Provide the [x, y] coordinate of the cell's center where the given text is located.  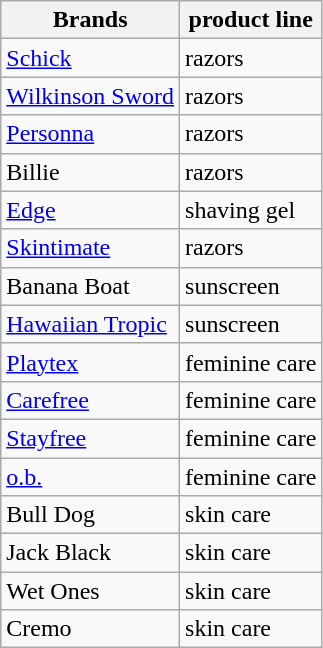
Skintimate [90, 248]
Jack Black [90, 553]
Edge [90, 210]
Bull Dog [90, 515]
Schick [90, 58]
Wilkinson Sword [90, 96]
Carefree [90, 400]
Personna [90, 134]
Banana Boat [90, 286]
Cremo [90, 629]
Wet Ones [90, 591]
Playtex [90, 362]
product line [251, 20]
o.b. [90, 477]
Stayfree [90, 438]
Brands [90, 20]
Billie [90, 172]
Hawaiian Tropic [90, 324]
shaving gel [251, 210]
